Provide the (X, Y) coordinate of the cell's center where the given text is located.  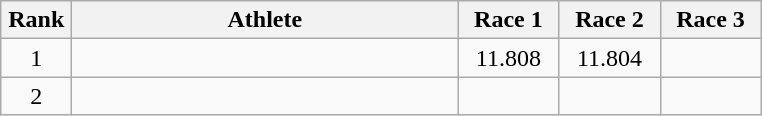
2 (36, 96)
11.804 (610, 58)
Race 3 (710, 20)
11.808 (508, 58)
Rank (36, 20)
Race 1 (508, 20)
Athlete (265, 20)
1 (36, 58)
Race 2 (610, 20)
